Output the (X, Y) coordinate of the center of the cell containing the given text.  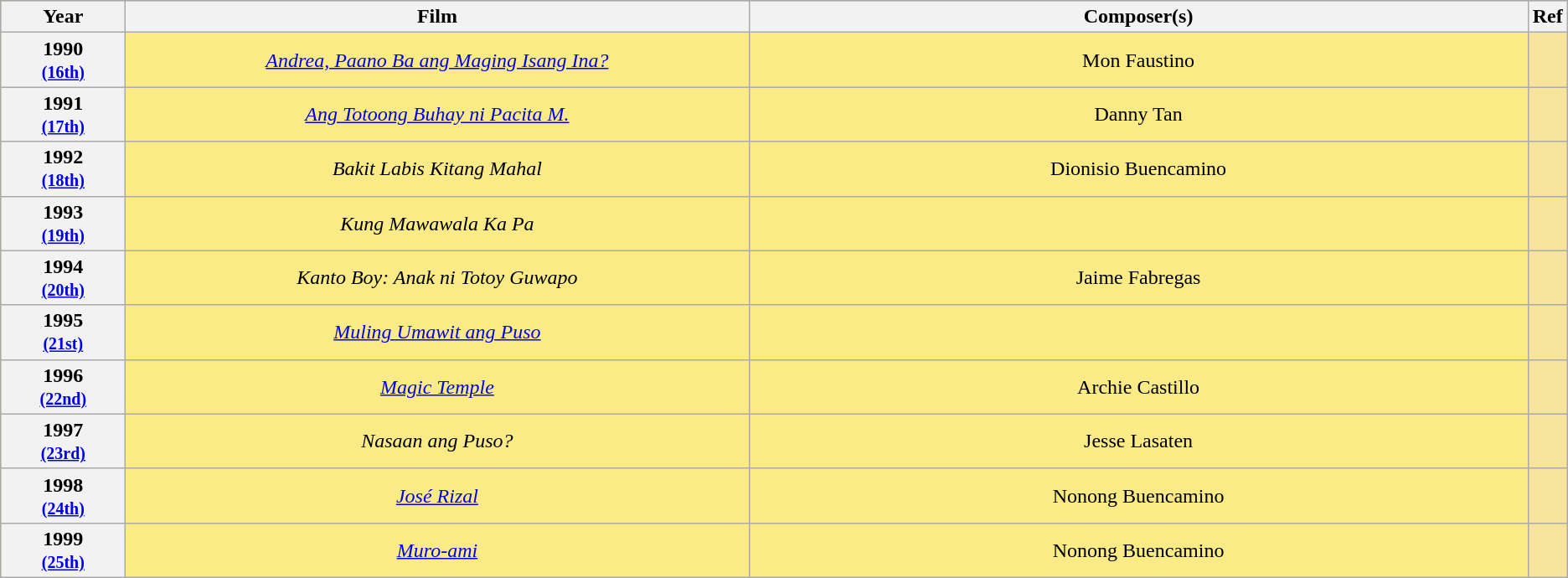
Archie Castillo (1138, 387)
1996 (22nd) (64, 387)
1995 (21st) (64, 332)
1997 (23rd) (64, 441)
Ang Totoong Buhay ni Pacita M. (437, 114)
Andrea, Paano Ba ang Maging Isang Ina? (437, 60)
1993 (19th) (64, 223)
Mon Faustino (1138, 60)
Dionisio Buencamino (1138, 169)
Ref (1548, 17)
José Rizal (437, 496)
1998 (24th) (64, 496)
1992 (18th) (64, 169)
Muling Umawit ang Puso (437, 332)
Film (437, 17)
Jaime Fabregas (1138, 278)
Bakit Labis Kitang Mahal (437, 169)
Composer(s) (1138, 17)
Kanto Boy: Anak ni Totoy Guwapo (437, 278)
Nasaan ang Puso? (437, 441)
Jesse Lasaten (1138, 441)
Muro-ami (437, 550)
1991 (17th) (64, 114)
Magic Temple (437, 387)
Year (64, 17)
Kung Mawawala Ka Pa (437, 223)
1994 (20th) (64, 278)
1999 (25th) (64, 550)
1990 (16th) (64, 60)
Danny Tan (1138, 114)
